Return the (x, y) coordinate for the center point of the cell that contains the specified text.  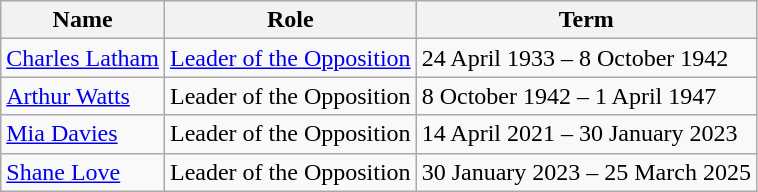
Role (290, 20)
24 April 1933 – 8 October 1942 (586, 58)
Arthur Watts (83, 96)
Name (83, 20)
14 April 2021 – 30 January 2023 (586, 134)
Shane Love (83, 172)
30 January 2023 – 25 March 2025 (586, 172)
8 October 1942 – 1 April 1947 (586, 96)
Term (586, 20)
Charles Latham (83, 58)
Mia Davies (83, 134)
